Pinpoint the cell where the given text exists, returning its (x, y) midpoint coordinate. 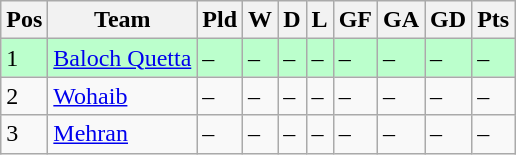
W (260, 20)
Wohaib (122, 96)
1 (24, 58)
GD (448, 20)
3 (24, 134)
GF (355, 20)
Team (122, 20)
L (320, 20)
Pos (24, 20)
GA (402, 20)
Mehran (122, 134)
Pld (220, 20)
Pts (494, 20)
Baloch Quetta (122, 58)
D (292, 20)
2 (24, 96)
